Pinpoint the cell where the given text exists, returning its [x, y] midpoint coordinate. 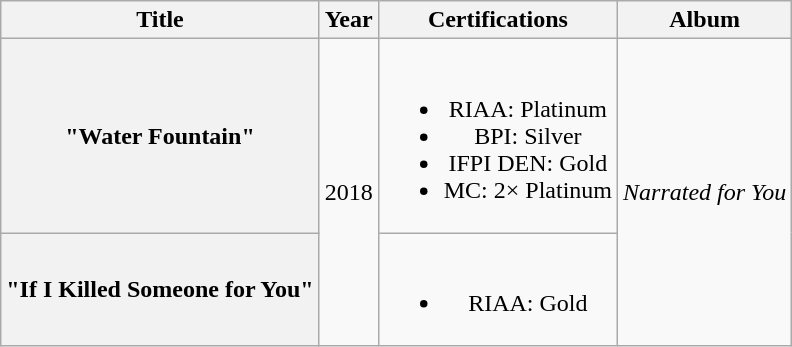
RIAA: Gold [498, 290]
Narrated for You [705, 192]
RIAA: PlatinumBPI: SilverIFPI DEN: GoldMC: 2× Platinum [498, 136]
Album [705, 20]
"If I Killed Someone for You" [160, 290]
"Water Fountain" [160, 136]
Year [348, 20]
Title [160, 20]
2018 [348, 192]
Certifications [498, 20]
